Capture the cell that displays the provided text and extract its (x, y) central coordinate. 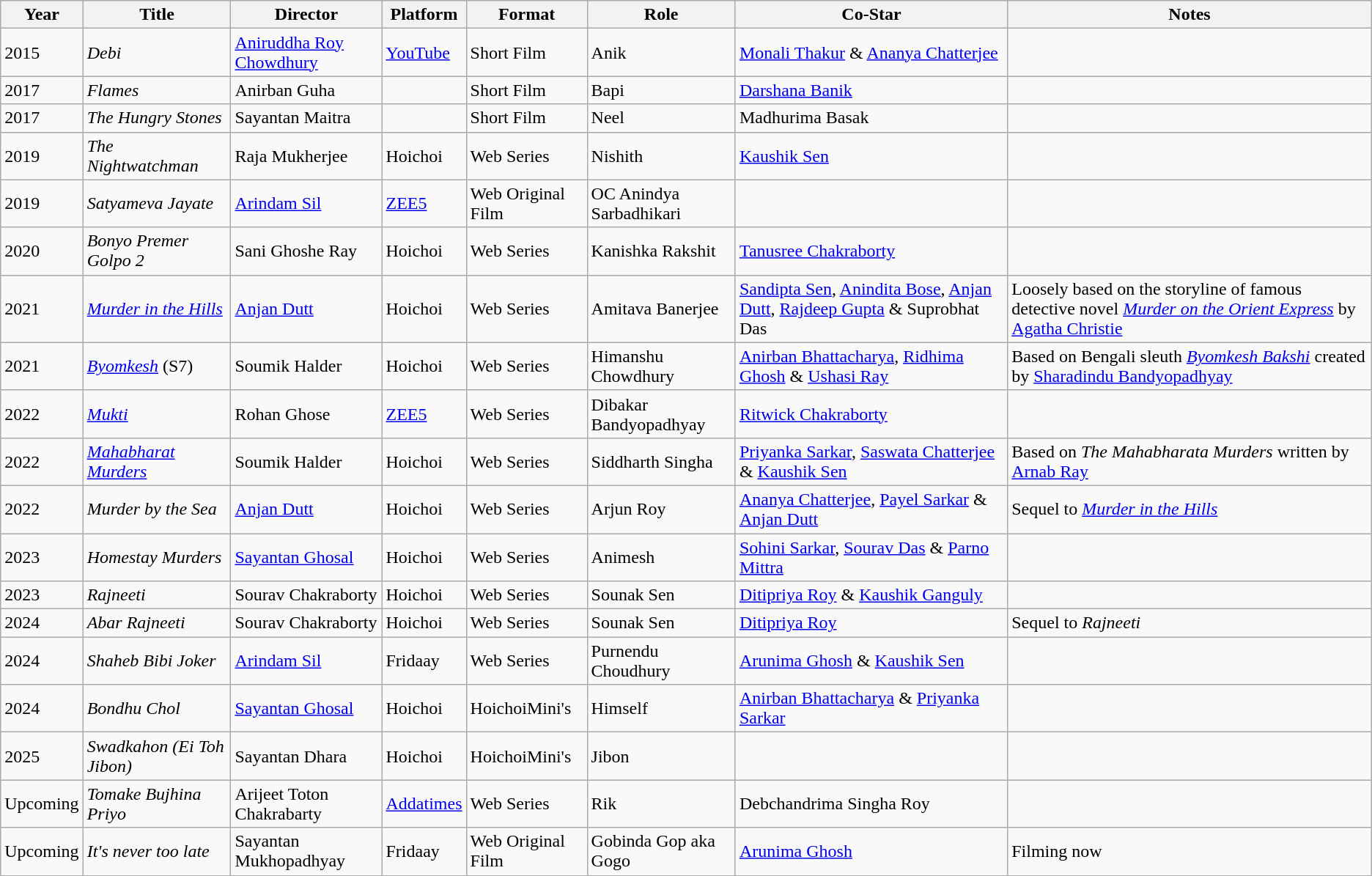
Gobinda Gop aka Gogo (661, 852)
Platform (424, 15)
Rajneeti (157, 595)
Arunima Ghosh & Kaushik Sen (871, 661)
Himanshu Chowdhury (661, 367)
Kanishka Rakshit (661, 251)
Format (526, 15)
YouTube (424, 53)
Siddharth Singha (661, 462)
2015 (42, 53)
Debchandrima Singha Roy (871, 803)
Nishith (661, 155)
Murder in the Hills (157, 309)
Anirban Bhattacharya, Ridhima Ghosh & Ushasi Ray (871, 367)
Role (661, 15)
Based on The Mahabharata Murders written by Arnab Ray (1190, 462)
Flames (157, 90)
Neel (661, 118)
Darshana Banik (871, 90)
Aniruddha Roy Chowdhury (306, 53)
OC Anindya Sarbadhikari (661, 204)
Sani Ghoshe Ray (306, 251)
The Hungry Stones (157, 118)
Rohan Ghose (306, 413)
Anik (661, 53)
Bonyo Premer Golpo 2 (157, 251)
Dibakar Bandyopadhyay (661, 413)
Sayantan Dhara (306, 757)
Arunima Ghosh (871, 852)
Kaushik Sen (871, 155)
Loosely based on the storyline of famous detective novel Murder on the Orient Express by Agatha Christie (1190, 309)
Purnendu Choudhury (661, 661)
Jibon (661, 757)
Co-Star (871, 15)
Mukti (157, 413)
Title (157, 15)
Murder by the Sea (157, 509)
Tomake Bujhina Priyo (157, 803)
Bapi (661, 90)
Shaheb Bibi Joker (157, 661)
Sohini Sarkar, Sourav Das & Parno Mittra (871, 557)
Addatimes (424, 803)
Anirban Bhattacharya & Priyanka Sarkar (871, 708)
Director (306, 15)
Notes (1190, 15)
Anirban Guha (306, 90)
Debi (157, 53)
Amitava Banerjee (661, 309)
Himself (661, 708)
Priyanka Sarkar, Saswata Chatterjee & Kaushik Sen (871, 462)
Animesh (661, 557)
Rik (661, 803)
Year (42, 15)
Tanusree Chakraborty (871, 251)
Filming now (1190, 852)
Ananya Chatterjee, Payel Sarkar & Anjan Dutt (871, 509)
It's never too late (157, 852)
Raja Mukherjee (306, 155)
2020 (42, 251)
Ditipriya Roy & Kaushik Ganguly (871, 595)
2025 (42, 757)
Sequel to Rajneeti (1190, 623)
Satyameva Jayate (157, 204)
Homestay Murders (157, 557)
Sayantan Mukhopadhyay (306, 852)
Mahabharat Murders (157, 462)
Arijeet Toton Chakrabarty (306, 803)
Arjun Roy (661, 509)
Swadkahon (Ei Toh Jibon) (157, 757)
Sandipta Sen, Anindita Bose, Anjan Dutt, Rajdeep Gupta & Suprobhat Das (871, 309)
Sequel to Murder in the Hills (1190, 509)
Sayantan Maitra (306, 118)
Madhurima Basak (871, 118)
The Nightwatchman (157, 155)
Bondhu Chol (157, 708)
Monali Thakur & Ananya Chatterjee (871, 53)
Ritwick Chakraborty (871, 413)
Abar Rajneeti (157, 623)
Based on Bengali sleuth Byomkesh Bakshi created by Sharadindu Bandyopadhyay (1190, 367)
Byomkesh (S7) (157, 367)
Ditipriya Roy (871, 623)
